Pinpoint the cell where the given text exists, returning its (x, y) midpoint coordinate. 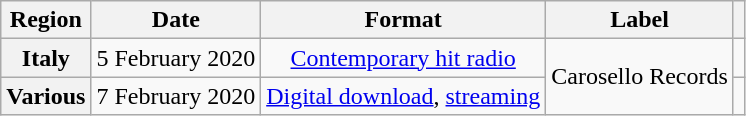
Carosello Records (640, 77)
Date (176, 20)
5 February 2020 (176, 58)
Digital download, streaming (404, 96)
Various (46, 96)
Label (640, 20)
7 February 2020 (176, 96)
Region (46, 20)
Italy (46, 58)
Contemporary hit radio (404, 58)
Format (404, 20)
